Return (X, Y) of the center of cell containing provided text 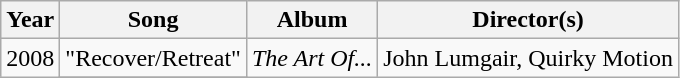
Song (154, 20)
Album (312, 20)
John Lumgair, Quirky Motion (528, 58)
"Recover/Retreat" (154, 58)
The Art Of... (312, 58)
2008 (30, 58)
Director(s) (528, 20)
Year (30, 20)
